From the cell containing the given text, extract its center point as [x, y] coordinate. 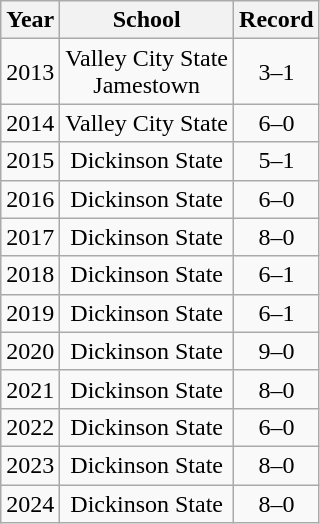
9–0 [277, 351]
2015 [30, 161]
2024 [30, 503]
Record [277, 20]
2023 [30, 465]
2020 [30, 351]
5–1 [277, 161]
Valley City State [147, 123]
3–1 [277, 72]
2021 [30, 389]
2018 [30, 275]
School [147, 20]
Valley City StateJamestown [147, 72]
2016 [30, 199]
2014 [30, 123]
2022 [30, 427]
2019 [30, 313]
2017 [30, 237]
Year [30, 20]
2013 [30, 72]
